Output the (X, Y) coordinate of the center of the cell containing the given text.  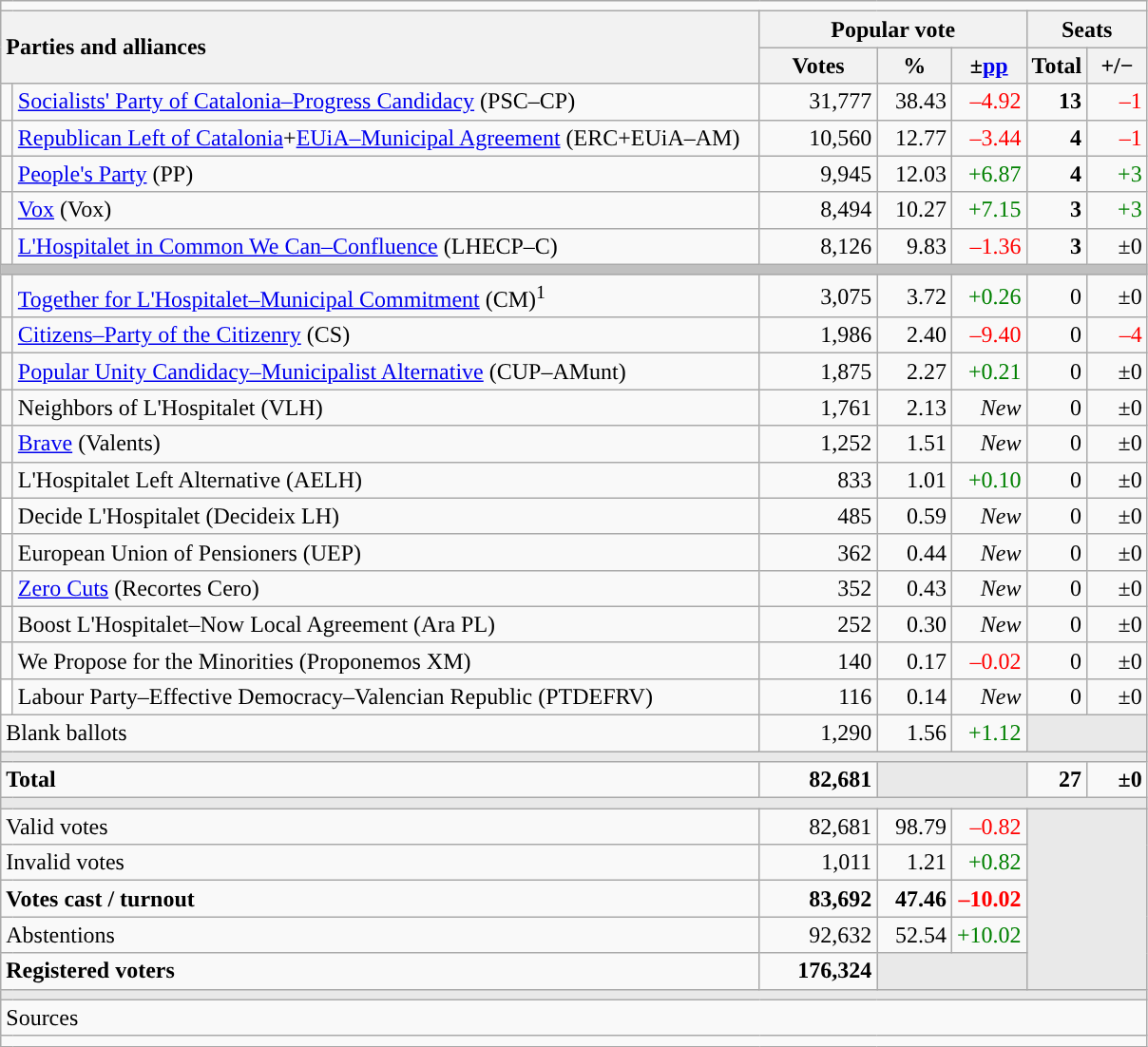
–4.92 (988, 102)
Votes cast / turnout (380, 899)
Votes (818, 66)
Abstentions (380, 935)
31,777 (818, 102)
–1.36 (988, 246)
1,290 (818, 733)
1.01 (914, 480)
Invalid votes (380, 863)
0.43 (914, 588)
+0.82 (988, 863)
Popular vote (893, 29)
+1.12 (988, 733)
1,986 (818, 335)
1.21 (914, 863)
10.27 (914, 210)
0.14 (914, 696)
38.43 (914, 102)
Labour Party–Effective Democracy–Valencian Republic (PTDEFRV) (386, 696)
3.72 (914, 296)
8,126 (818, 246)
Republican Left of Catalonia+EUiA–Municipal Agreement (ERC+EUiA–AM) (386, 138)
% (914, 66)
Parties and alliances (380, 48)
L'Hospitalet in Common We Can–Confluence (LHECP–C) (386, 246)
352 (818, 588)
Decide L'Hospitalet (Decideix LH) (386, 516)
Seats (1087, 29)
–0.82 (988, 827)
92,632 (818, 935)
Sources (574, 1018)
176,324 (818, 971)
±pp (988, 66)
1.51 (914, 444)
1,761 (818, 408)
47.46 (914, 899)
8,494 (818, 210)
+0.21 (988, 371)
10,560 (818, 138)
+7.15 (988, 210)
Socialists' Party of Catalonia–Progress Candidacy (PSC–CP) (386, 102)
13 (1057, 102)
Citizens–Party of the Citizenry (CS) (386, 335)
+/− (1118, 66)
People's Party (PP) (386, 174)
27 (1057, 780)
833 (818, 480)
Valid votes (380, 827)
–9.40 (988, 335)
140 (818, 660)
252 (818, 624)
12.03 (914, 174)
12.77 (914, 138)
Registered voters (380, 971)
–3.44 (988, 138)
–0.02 (988, 660)
485 (818, 516)
83,692 (818, 899)
Neighbors of L'Hospitalet (VLH) (386, 408)
Popular Unity Candidacy–Municipalist Alternative (CUP–AMunt) (386, 371)
–10.02 (988, 899)
European Union of Pensioners (UEP) (386, 552)
0.59 (914, 516)
116 (818, 696)
Blank ballots (380, 733)
2.13 (914, 408)
98.79 (914, 827)
0.44 (914, 552)
2.27 (914, 371)
3,075 (818, 296)
0.17 (914, 660)
+10.02 (988, 935)
Together for L'Hospitalet–Municipal Commitment (CM)1 (386, 296)
L'Hospitalet Left Alternative (AELH) (386, 480)
52.54 (914, 935)
9,945 (818, 174)
1,011 (818, 863)
–4 (1118, 335)
+6.87 (988, 174)
Vox (Vox) (386, 210)
1,875 (818, 371)
+0.26 (988, 296)
1,252 (818, 444)
9.83 (914, 246)
2.40 (914, 335)
Brave (Valents) (386, 444)
+0.10 (988, 480)
Boost L'Hospitalet–Now Local Agreement (Ara PL) (386, 624)
0.30 (914, 624)
1.56 (914, 733)
362 (818, 552)
We Propose for the Minorities (Proponemos XM) (386, 660)
Zero Cuts (Recortes Cero) (386, 588)
